Capture the cell that displays the provided text and extract its [X, Y] central coordinate. 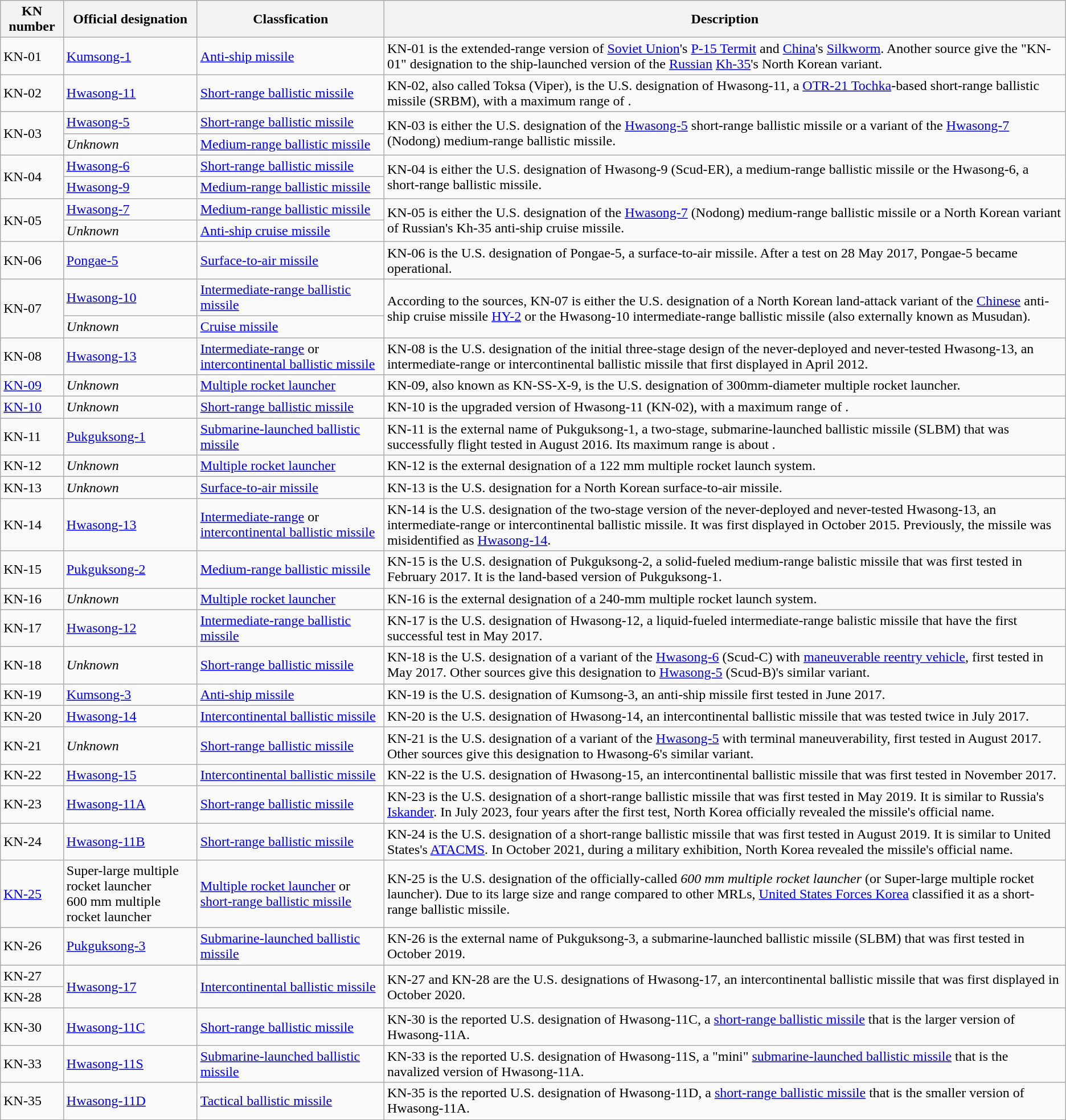
Pukguksong-1 [130, 436]
KN-09, also known as KN-SS-X-9, is the U.S. designation of 300mm-diameter multiple rocket launcher. [724, 386]
Hwasong-10 [130, 297]
KN-27 [32, 976]
KN-12 [32, 466]
Hwasong-11B [130, 841]
Pukguksong-2 [130, 570]
KN-14 [32, 525]
KN-03 [32, 133]
KN-22 [32, 775]
Hwasong-11D [130, 1101]
Hwasong-11S [130, 1064]
KN-09 [32, 386]
KN-19 is the U.S. designation of Kumsong-3, an anti-ship missile first tested in June 2017. [724, 694]
Pukguksong-3 [130, 947]
KN-01 [32, 56]
Official designation [130, 19]
KN-24 [32, 841]
Hwasong-5 [130, 122]
Multiple rocket launcher or short-range ballistic missile [290, 894]
Description [724, 19]
Anti-ship cruise missile [290, 231]
KN-16 [32, 599]
KN-27 and KN-28 are the U.S. designations of Hwasong-17, an intercontinental ballistic missile that was first displayed in October 2020. [724, 987]
KN-20 is the U.S. designation of Hwasong-14, an intercontinental ballistic missile that was tested twice in July 2017. [724, 716]
Hwasong-9 [130, 187]
Hwasong-11C [130, 1027]
Hwasong-11A [130, 804]
KN-05 [32, 220]
Tactical ballistic missile [290, 1101]
Pongae-5 [130, 260]
KN-13 is the U.S. designation for a North Korean surface-to-air missile. [724, 488]
KN-23 [32, 804]
KN-25 [32, 894]
Hwasong-15 [130, 775]
Classfication [290, 19]
KN-17 is the U.S. designation of Hwasong-12, a liquid-fueled intermediate-range balistic missile that have the first successful test in May 2017. [724, 628]
KN-11 [32, 436]
KN-33 [32, 1064]
KN-30 [32, 1027]
KN-17 [32, 628]
Hwasong-17 [130, 987]
KN-12 is the external designation of a 122 mm multiple rocket launch system. [724, 466]
KN-06 is the U.S. designation of Pongae-5, a surface-to-air missile. After a test on 28 May 2017, Pongae-5 became operational. [724, 260]
KN-33 is the reported U.S. designation of Hwasong-11S, a "mini" submarine-launched ballistic missile that is the navalized version of Hwasong-11A. [724, 1064]
KN-10 [32, 407]
KN-08 [32, 355]
KN-04 [32, 177]
KN-06 [32, 260]
KN-30 is the reported U.S. designation of Hwasong-11C, a short-range ballistic missile that is the larger version of Hwasong-11A. [724, 1027]
Cruise missile [290, 326]
KN-18 [32, 665]
Hwasong-14 [130, 716]
KN-19 [32, 694]
KN-15 [32, 570]
KN-28 [32, 998]
KN-10 is the upgraded version of Hwasong-11 (KN-02), with a maximum range of . [724, 407]
Hwasong-6 [130, 166]
KN-07 [32, 308]
KN-22 is the U.S. designation of Hwasong-15, an intercontinental ballistic missile that was first tested in November 2017. [724, 775]
KN-04 is either the U.S. designation of Hwasong-9 (Scud-ER), a medium-range ballistic missile or the Hwasong-6, a short-range ballistic missile. [724, 177]
Kumsong-3 [130, 694]
KN-35 is the reported U.S. designation of Hwasong-11D, a short-range ballistic missile that is the smaller version of Hwasong-11A. [724, 1101]
Super-large multiple rocket launcher600 mm multiple rocket launcher [130, 894]
KN-35 [32, 1101]
Kumsong-1 [130, 56]
KN-21 [32, 745]
KN-20 [32, 716]
Hwasong-11 [130, 93]
KN number [32, 19]
KN-26 [32, 947]
KN-02 [32, 93]
KN-16 is the external designation of a 240-mm multiple rocket launch system. [724, 599]
KN-26 is the external name of Pukguksong-3, a submarine-launched ballistic missile (SLBM) that was first tested in October 2019. [724, 947]
Hwasong-12 [130, 628]
KN-13 [32, 488]
Hwasong-7 [130, 209]
